Pinpoint the cell where the given text exists, returning its [x, y] midpoint coordinate. 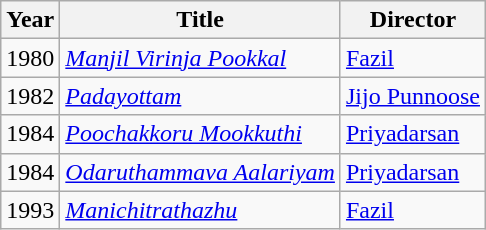
Manichitrathazhu [200, 210]
Year [30, 20]
Director [412, 20]
Padayottam [200, 96]
Poochakkoru Mookkuthi [200, 134]
Manjil Virinja Pookkal [200, 58]
Odaruthammava Aalariyam [200, 172]
Title [200, 20]
1980 [30, 58]
1982 [30, 96]
1993 [30, 210]
Jijo Punnoose [412, 96]
